From the cell containing the given text, extract its center point as [x, y] coordinate. 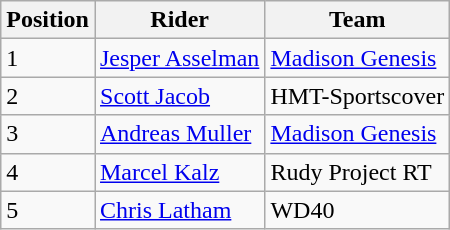
Marcel Kalz [179, 172]
Scott Jacob [179, 96]
3 [48, 134]
4 [48, 172]
5 [48, 210]
Jesper Asselman [179, 58]
1 [48, 58]
WD40 [358, 210]
Rudy Project RT [358, 172]
Rider [179, 20]
Chris Latham [179, 210]
Andreas Muller [179, 134]
HMT-Sportscover [358, 96]
Position [48, 20]
Team [358, 20]
2 [48, 96]
